Extract the [x, y] coordinate from the center of the cell holding the provided text.  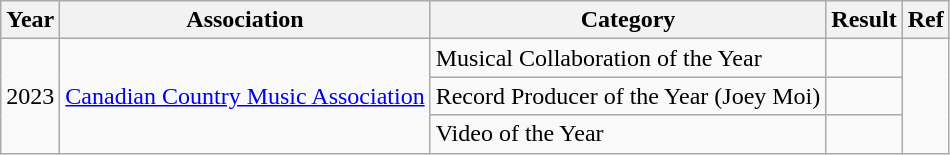
Record Producer of the Year (Joey Moi) [628, 96]
Category [628, 20]
Musical Collaboration of the Year [628, 58]
Ref [926, 20]
Video of the Year [628, 134]
2023 [30, 96]
Canadian Country Music Association [245, 96]
Year [30, 20]
Result [864, 20]
Association [245, 20]
